From the cell containing the given text, extract its center point as [x, y] coordinate. 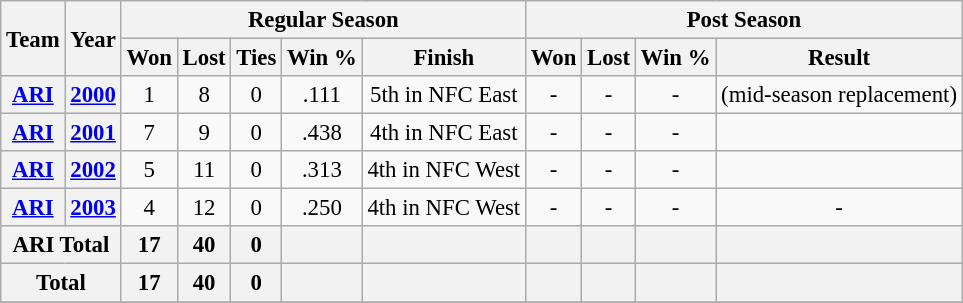
12 [204, 208]
2000 [93, 95]
Result [840, 58]
Finish [444, 58]
Total [61, 283]
2001 [93, 133]
1 [149, 95]
.438 [322, 133]
.250 [322, 208]
2003 [93, 208]
2002 [93, 170]
(mid-season replacement) [840, 95]
4th in NFC East [444, 133]
9 [204, 133]
Year [93, 38]
7 [149, 133]
Team [33, 38]
Ties [256, 58]
4 [149, 208]
5th in NFC East [444, 95]
.313 [322, 170]
8 [204, 95]
5 [149, 170]
Post Season [744, 20]
.111 [322, 95]
ARI Total [61, 245]
Regular Season [323, 20]
11 [204, 170]
